For the text-containing cell, return its midpoint in (X, Y) coordinate format. 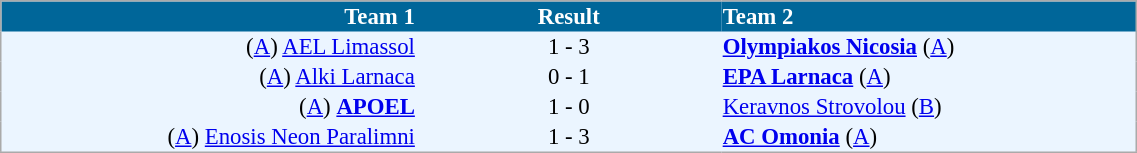
EPA Larnaca (A) (929, 77)
(A) Enosis Neon Paralimni (209, 137)
Result (568, 16)
(A) Alki Larnaca (209, 77)
1 - 0 (568, 107)
AC Omonia (A) (929, 137)
(A) AEL Limassol (209, 47)
0 - 1 (568, 77)
Team 2 (929, 16)
Team 1 (209, 16)
(A) APOEL (209, 107)
Olympiakos Nicosia (A) (929, 47)
Keravnos Strovolou (B) (929, 107)
